Find where the given text appears and provide that cell's center as (X, Y) coordinate. 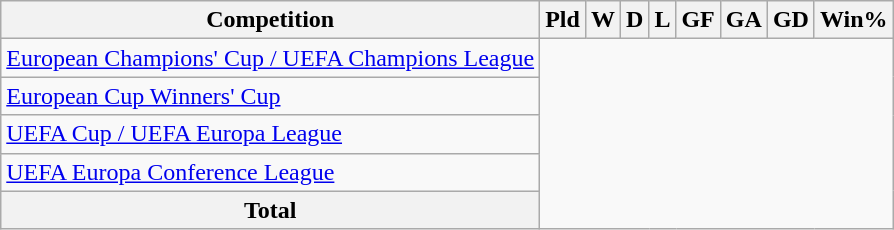
W (602, 20)
L (662, 20)
Total (270, 210)
Win% (854, 20)
GD (790, 20)
GF (698, 20)
UEFA Cup / UEFA Europa League (270, 134)
Pld (563, 20)
D (634, 20)
European Champions' Cup / UEFA Champions League (270, 58)
UEFA Europa Conference League (270, 172)
GA (744, 20)
European Cup Winners' Cup (270, 96)
Competition (270, 20)
